Pinpoint the cell where the given text exists, returning its [X, Y] midpoint coordinate. 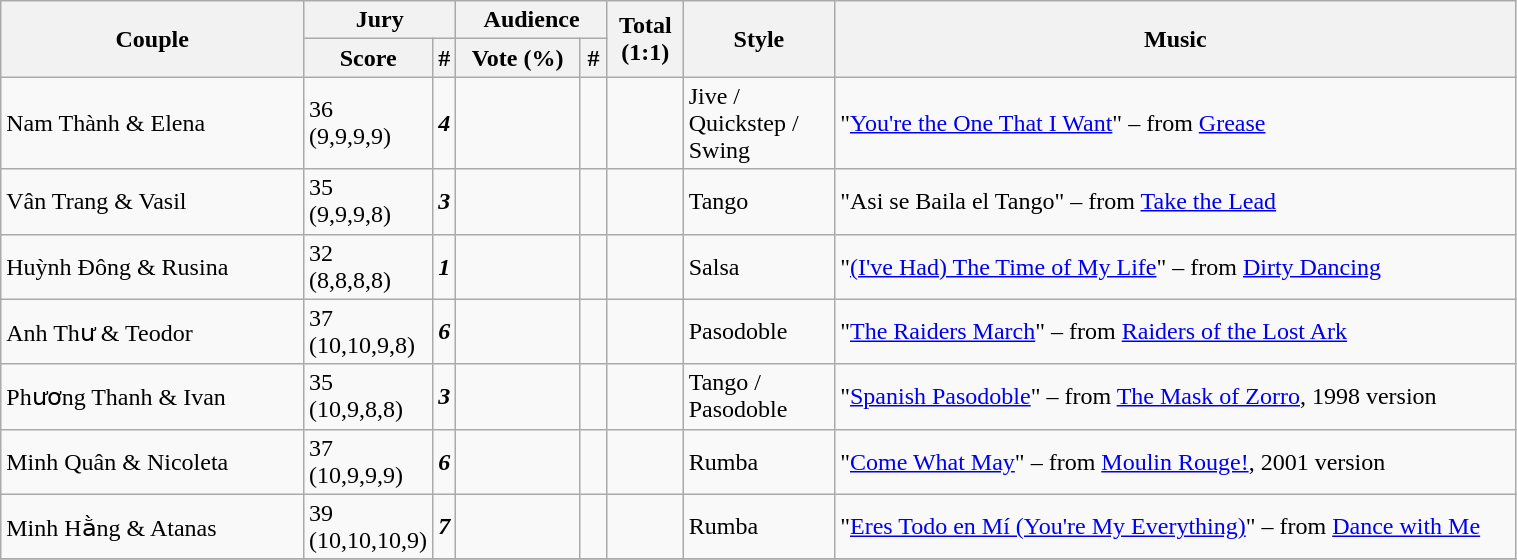
Audience [532, 20]
35 (10,9,8,8) [368, 396]
Tango / Pasodoble [758, 396]
Score [368, 58]
7 [444, 526]
Jury [380, 20]
Phương Thanh & Ivan [152, 396]
"You're the One That I Want" – from Grease [1176, 123]
32 (8,8,8,8) [368, 266]
37 (10,10,9,8) [368, 332]
39 (10,10,10,9) [368, 526]
"Come What May" – from Moulin Rouge!, 2001 version [1176, 462]
37 (10,9,9,9) [368, 462]
35 (9,9,9,8) [368, 202]
Couple [152, 39]
Anh Thư & Teodor [152, 332]
"(I've Had) The Time of My Life" – from Dirty Dancing [1176, 266]
Tango [758, 202]
"Eres Todo en Mí (You're My Everything)" – from Dance with Me [1176, 526]
Pasodoble [758, 332]
36 (9,9,9,9) [368, 123]
Huỳnh Đông & Rusina [152, 266]
Vân Trang & Vasil [152, 202]
Music [1176, 39]
Minh Quân & Nicoleta [152, 462]
Nam Thành & Elena [152, 123]
Jive / Quickstep / Swing [758, 123]
Total (1:1) [645, 39]
Vote (%) [518, 58]
"Spanish Pasodoble" – from The Mask of Zorro, 1998 version [1176, 396]
Style [758, 39]
4 [444, 123]
Salsa [758, 266]
"The Raiders March" – from Raiders of the Lost Ark [1176, 332]
1 [444, 266]
Minh Hằng & Atanas [152, 526]
"Asi se Baila el Tango" – from Take the Lead [1176, 202]
